Identify which cell holds the provided text, then report its [X, Y] central coordinate. 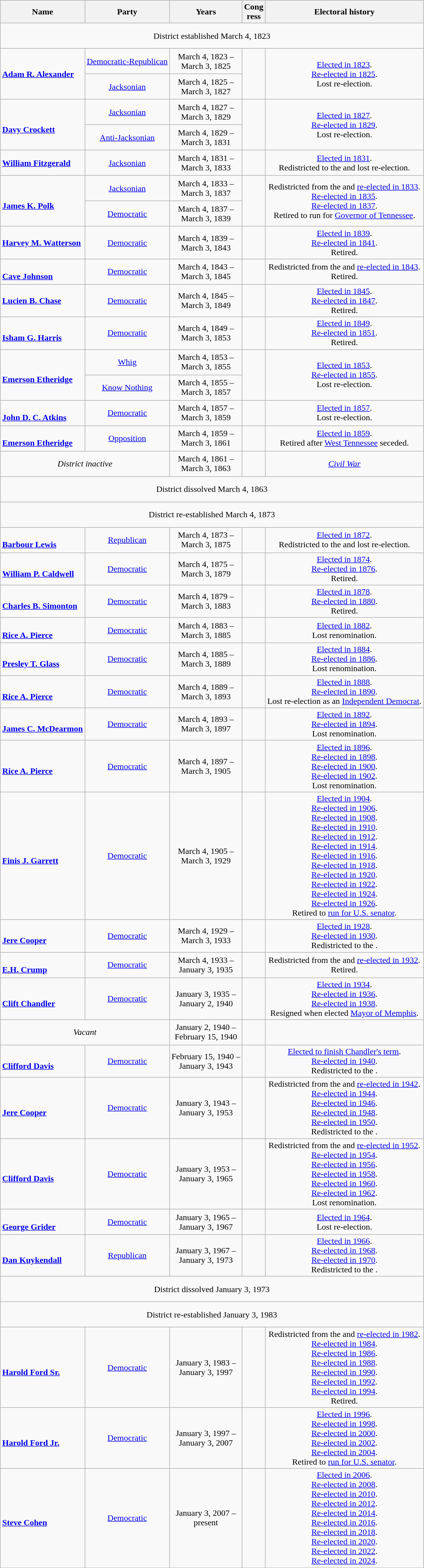
Congress [254, 12]
March 4, 1929 –March 3, 1933 [206, 936]
Whig [127, 362]
Harold Ford Sr. [43, 1368]
March 4, 1827 –March 3, 1829 [206, 112]
March 4, 1839 –March 3, 1843 [206, 243]
Dan Kuykendall [43, 1255]
Elected in 1874.Re-elected in 1876.Retired. [344, 569]
March 4, 1831 –March 3, 1833 [206, 163]
Elected in 1831.Redistricted to the and lost re-election. [344, 163]
Finis J. Garrett [43, 856]
Elected in 1857.Lost re-election. [344, 413]
Adam R. Alexander [43, 74]
Elected in 1934.Re-elected in 1936.Re-elected in 1938.Resigned when elected Mayor of Memphis. [344, 999]
February 15, 1940 –January 3, 1943 [206, 1061]
E.H. Crump [43, 965]
March 4, 1829 –March 3, 1831 [206, 138]
March 4, 1857 –March 3, 1859 [206, 413]
March 4, 1823 –March 3, 1825 [206, 61]
Elected in 1888.Re-elected in 1890.Lost re-election as an Independent Democrat. [344, 692]
Redistricted from the and re-elected in 1833.Re-elected in 1835.Re-elected in 1837.Retired to run for Governor of Tennessee. [344, 201]
January 3, 1943 –January 3, 1953 [206, 1108]
March 4, 1893 –March 3, 1897 [206, 724]
January 2, 1940 –February 15, 1940 [206, 1032]
William P. Caldwell [43, 569]
District established March 4, 1823 [212, 36]
District dissolved January 3, 1973 [212, 1289]
District re-established January 3, 1983 [212, 1315]
March 4, 1849 –March 3, 1853 [206, 333]
Anti-Jacksonian [127, 138]
George Grider [43, 1222]
March 4, 1855 –March 3, 1857 [206, 387]
March 4, 1873 –March 3, 1875 [206, 540]
District re-established March 4, 1873 [212, 514]
Elected in 1966.Re-elected in 1968.Re-elected in 1970.Redistricted to the . [344, 1255]
Elected in 1827.Re-elected in 1829.Lost re-election. [344, 125]
Elected in 1928.Re-elected in 1930.Redistricted to the . [344, 936]
March 4, 1845 –March 3, 1849 [206, 301]
Elected in 1884.Re-elected in 1886.Lost renomination. [344, 659]
Lucien B. Chase [43, 301]
March 4, 1825 –March 3, 1827 [206, 87]
Elected in 1823.Re-elected in 1825.Lost re-election. [344, 74]
Barbour Lewis [43, 540]
Cave Johnson [43, 272]
Electoral history [344, 12]
March 4, 1875 –March 3, 1879 [206, 569]
Vacant [85, 1032]
Years [206, 12]
March 4, 1879 –March 3, 1883 [206, 601]
John D. C. Atkins [43, 413]
March 4, 1859 –March 3, 1861 [206, 438]
Elected in 1839.Re-elected in 1841.Retired. [344, 243]
January 3, 1935 –January 2, 1940 [206, 999]
James C. McDearmon [43, 724]
Elected in 1849.Re-elected in 1851.Retired. [344, 333]
March 4, 1897 –March 3, 1905 [206, 766]
Charles B. Simonton [43, 601]
Redistricted from the and re-elected in 1932.Retired. [344, 965]
Opposition [127, 438]
Civil War [344, 464]
Elected in 1964.Lost re-election. [344, 1222]
January 3, 1997 –January 3, 2007 [206, 1438]
March 4, 1837 –March 3, 1839 [206, 214]
Elected in 1996.Re-elected in 1998.Re-elected in 2000.Re-elected in 2002.Re-elected in 2004.Retired to run for U.S. senator. [344, 1438]
Elected in 1845.Re-elected in 1847.Retired. [344, 301]
Elected in 1859.Retired after West Tennessee seceded. [344, 438]
January 3, 1965 –January 3, 1967 [206, 1222]
Know Nothing [127, 387]
March 4, 1885 –March 3, 1889 [206, 659]
March 4, 1861 –March 3, 1863 [206, 464]
Elected in 1872.Redistricted to the and lost re-election. [344, 540]
March 4, 1843 –March 3, 1845 [206, 272]
Elected in 1853.Re-elected in 1855.Lost re-election. [344, 375]
Davy Crockett [43, 125]
March 4, 1833 –March 3, 1837 [206, 188]
March 4, 1905 –March 3, 1929 [206, 856]
January 3, 1983 –January 3, 1997 [206, 1368]
Steve Cohen [43, 1518]
Elected in 1896.Re-elected in 1898.Re-elected in 1900.Re-elected in 1902.Lost renomination. [344, 766]
January 3, 1953 –January 3, 1965 [206, 1174]
March 4, 1933 –January 3, 1935 [206, 965]
Elected in 1882.Lost renomination. [344, 630]
Elected in 1878.Re-elected in 1880.Retired. [344, 601]
Isham G. Harris [43, 333]
Elected in 1892.Re-elected in 1894.Lost renomination. [344, 724]
Redistricted from the and re-elected in 1843.Retired. [344, 272]
William Fitzgerald [43, 163]
Democratic-Republican [127, 61]
March 4, 1853 –March 3, 1855 [206, 362]
January 3, 1967 –January 3, 1973 [206, 1255]
District dissolved March 4, 1863 [212, 489]
March 4, 1883 –March 3, 1885 [206, 630]
Redistricted from the and re-elected in 1942.Re-elected in 1944.Re-elected in 1946.Re-elected in 1948.Re-elected in 1950.Redistricted to the . [344, 1108]
Presley T. Glass [43, 659]
Harvey M. Watterson [43, 243]
Harold Ford Jr. [43, 1438]
District inactive [85, 464]
Name [43, 12]
January 3, 2007 –present [206, 1518]
James K. Polk [43, 201]
Clift Chandler [43, 999]
March 4, 1889 –March 3, 1893 [206, 692]
Elected to finish Chandler's term.Re-elected in 1940.Redistricted to the . [344, 1061]
Party [127, 12]
